Return (X, Y) of the center of cell containing provided text 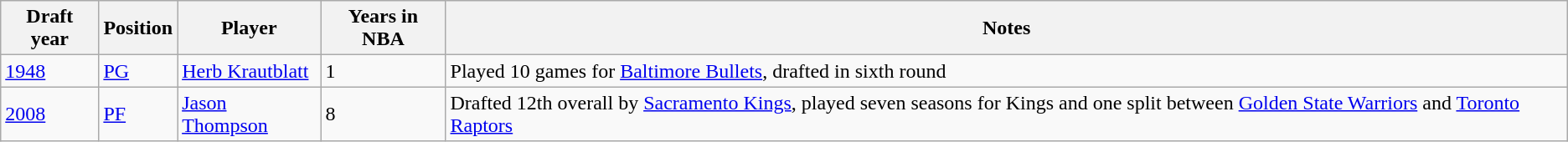
PF (138, 114)
1948 (50, 71)
2008 (50, 114)
Played 10 games for Baltimore Bullets, drafted in sixth round (1007, 71)
8 (384, 114)
Draft year (50, 28)
1 (384, 71)
Drafted 12th overall by Sacramento Kings, played seven seasons for Kings and one split between Golden State Warriors and Toronto Raptors (1007, 114)
Jason Thompson (250, 114)
PG (138, 71)
Position (138, 28)
Notes (1007, 28)
Player (250, 28)
Years in NBA (384, 28)
Herb Krautblatt (250, 71)
